Provide the (X, Y) coordinate of the cell's center where the given text is located.  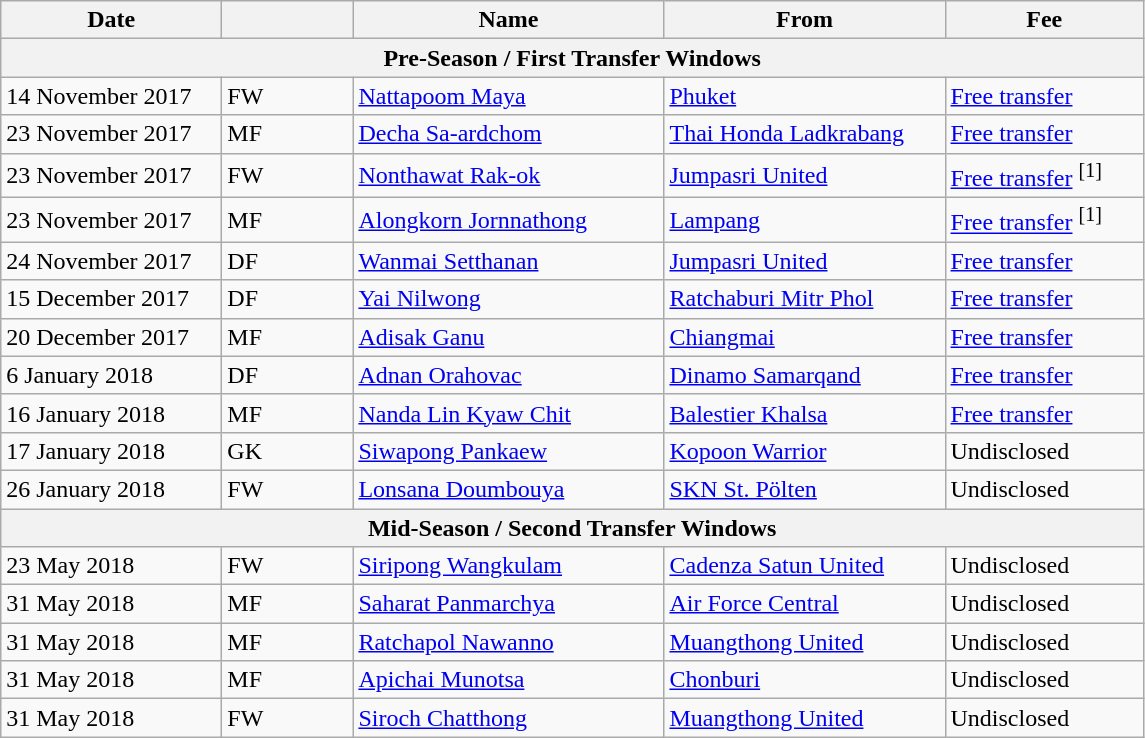
15 December 2017 (112, 299)
16 January 2018 (112, 413)
Lonsana Doumbouya (508, 489)
26 January 2018 (112, 489)
Nanda Lin Kyaw Chit (508, 413)
Fee (1044, 20)
Nattapoom Maya (508, 96)
Adnan Orahovac (508, 375)
Chonburi (804, 680)
Phuket (804, 96)
Cadenza Satun United (804, 566)
From (804, 20)
17 January 2018 (112, 451)
Ratchapol Nawanno (508, 642)
Thai Honda Ladkrabang (804, 134)
Saharat Panmarchya (508, 604)
Yai Nilwong (508, 299)
GK (288, 451)
Name (508, 20)
Air Force Central (804, 604)
23 May 2018 (112, 566)
Lampang (804, 220)
Decha Sa-ardchom (508, 134)
Apichai Munotsa (508, 680)
Adisak Ganu (508, 337)
14 November 2017 (112, 96)
24 November 2017 (112, 261)
20 December 2017 (112, 337)
Dinamo Samarqand (804, 375)
Mid-Season / Second Transfer Windows (572, 528)
6 January 2018 (112, 375)
Chiangmai (804, 337)
Nonthawat Rak-ok (508, 176)
Kopoon Warrior (804, 451)
Siripong Wangkulam (508, 566)
Siroch Chatthong (508, 718)
Wanmai Setthanan (508, 261)
Alongkorn Jornnathong (508, 220)
SKN St. Pölten (804, 489)
Ratchaburi Mitr Phol (804, 299)
Pre-Season / First Transfer Windows (572, 58)
Date (112, 20)
Siwapong Pankaew (508, 451)
Balestier Khalsa (804, 413)
